Provide the [x, y] coordinate of the cell's center where the given text is located.  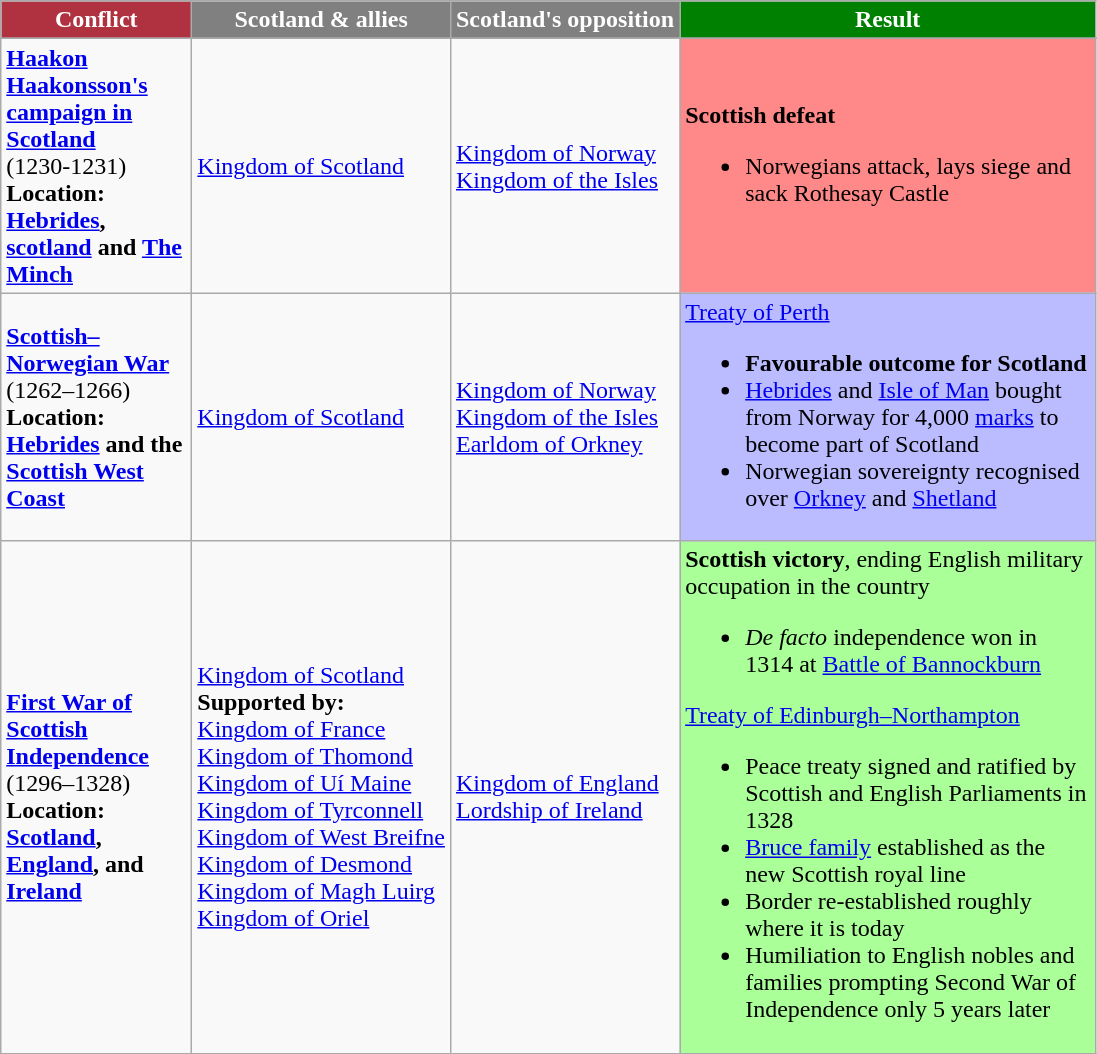
Kingdom of NorwayKingdom of the Isles Earldom of Orkney [564, 417]
Conflict [96, 20]
Kingdom of NorwayKingdom of the Isles [564, 166]
Kingdom of England Lordship of Ireland [564, 797]
Scotland's opposition [564, 20]
Scottish–Norwegian War(1262–1266)Location: Hebrides and the Scottish West Coast [96, 417]
First War of Scottish Independence(1296–1328)Location: Scotland, England, and Ireland [96, 797]
Result [888, 20]
Scotland & allies [322, 20]
Scottish defeatNorwegians attack, lays siege and sack Rothesay Castle [888, 166]
Haakon Haakonsson's campaign in Scotland(1230-1231)Location: Hebrides, scotland and The Minch [96, 166]
